Return the [X, Y] coordinate for the center point of the cell that contains the specified text.  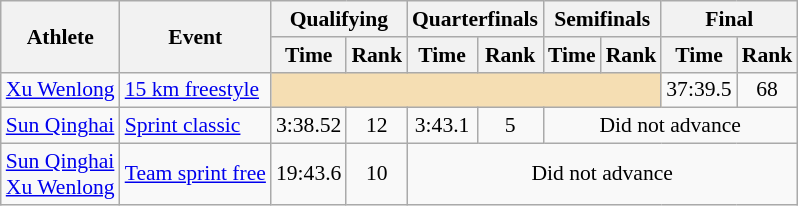
Team sprint free [196, 174]
Event [196, 36]
Xu Wenlong [60, 90]
3:43.1 [442, 126]
15 km freestyle [196, 90]
19:43.6 [308, 174]
Athlete [60, 36]
Sun QinghaiXu Wenlong [60, 174]
3:38.52 [308, 126]
5 [510, 126]
Quarterfinals [475, 19]
Final [729, 19]
Sun Qinghai [60, 126]
10 [376, 174]
68 [768, 90]
Qualifying [339, 19]
Sprint classic [196, 126]
37:39.5 [698, 90]
Semifinals [602, 19]
12 [376, 126]
